Extract the [x, y] coordinate from the center of the cell holding the provided text.  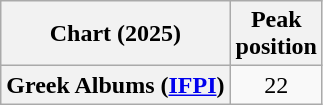
22 [276, 85]
Peakposition [276, 34]
Chart (2025) [116, 34]
Greek Albums (IFPI) [116, 85]
